Provide the [X, Y] coordinate of the cell's center where the given text is located.  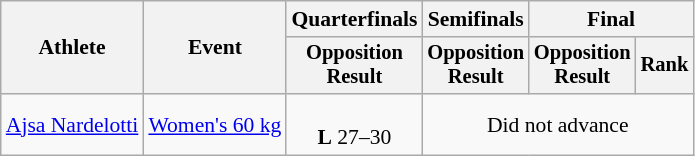
Women's 60 kg [214, 124]
Semifinals [476, 19]
Rank [665, 66]
Athlete [72, 48]
L 27–30 [354, 124]
Event [214, 48]
Final [611, 19]
Did not advance [558, 124]
Ajsa Nardelotti [72, 124]
Quarterfinals [354, 19]
